Output the [x, y] coordinate of the center of the cell containing the given text.  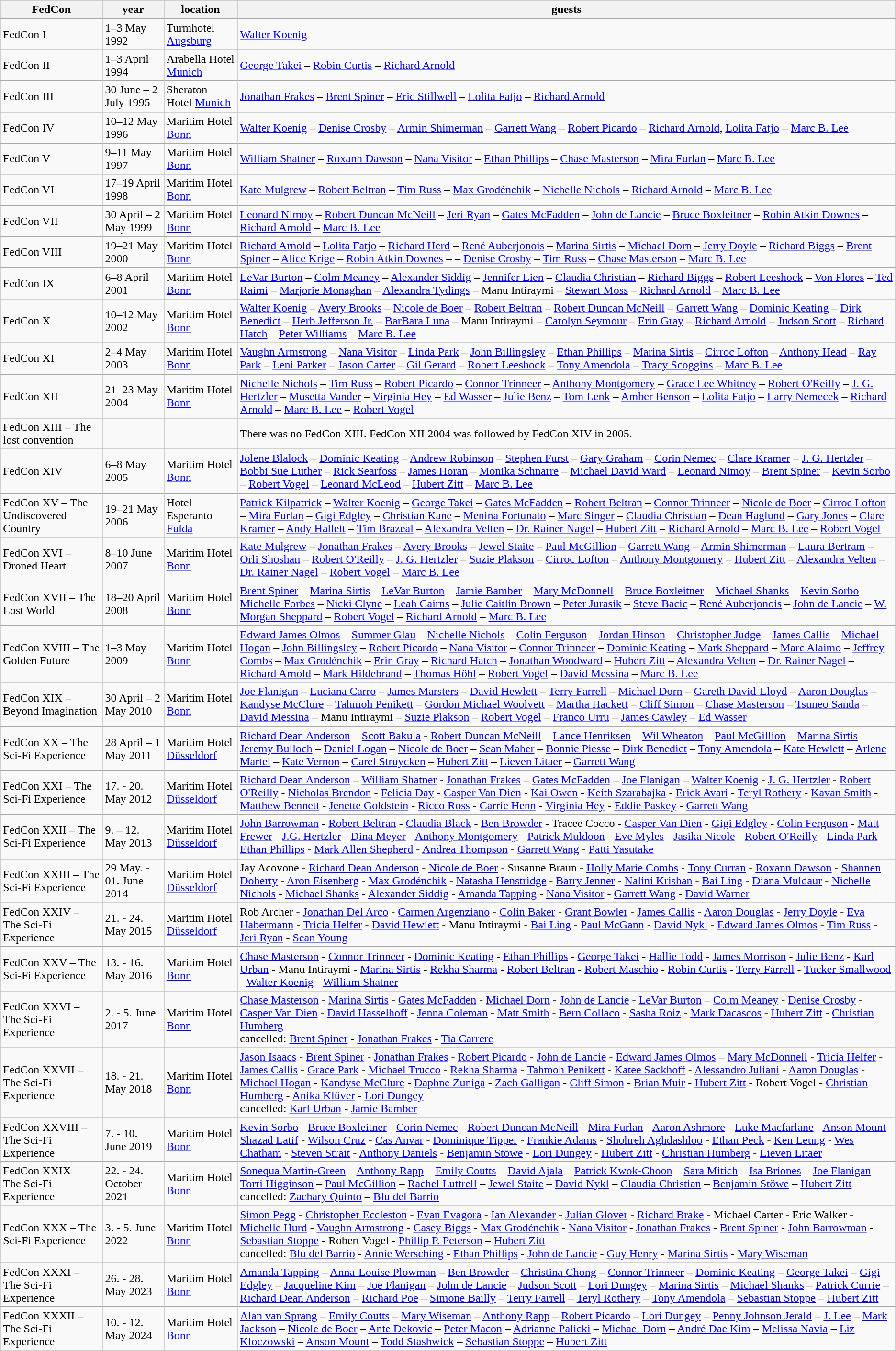
FedCon IX [52, 283]
21–23 May 2004 [133, 396]
Walter Koenig [567, 34]
10–12 May 2002 [133, 321]
Walter Koenig – Denise Crosby – Armin Shimerman – Garrett Wang – Robert Picardo – Richard Arnold, Lolita Fatjo – Marc B. Lee [567, 127]
17–19 April 1998 [133, 190]
William Shatner – Roxann Dawson – Nana Visitor – Ethan Phillips – Chase Masterson – Mira Furlan – Marc B. Lee [567, 159]
10. - 12. May 2024 [133, 1329]
FedCon XXXI – The Sci-Fi Experience [52, 1285]
FedCon XVIII – The Golden Future [52, 654]
FedCon XIX – Beyond Imagination [52, 704]
FedCon XXI – The Sci-Fi Experience [52, 793]
FedCon XV – The Undiscovered Country [52, 515]
2–4 May 2003 [133, 358]
FedCon XXIX – The Sci-Fi Experience [52, 1184]
19–21 May 2006 [133, 515]
FedCon XIII – The lost convention [52, 434]
FedCon XX – The Sci-Fi Experience [52, 748]
FedCon I [52, 34]
FedCon XXVI – The Sci-Fi Experience [52, 1019]
location [200, 10]
Sheraton Hotel Munich [200, 97]
There was no FedCon XIII. FedCon XII 2004 was followed by FedCon XIV in 2005. [567, 434]
7. - 10. June 2019 [133, 1140]
Hotel Esperanto Fulda [200, 515]
26. - 28. May 2023 [133, 1285]
1–3 May 2009 [133, 654]
22. - 24. October 2021 [133, 1184]
FedCon XVII – The Lost World [52, 603]
FedCon IV [52, 127]
13. - 16. May 2016 [133, 969]
FedCon XIV [52, 471]
FedCon XXVII – The Sci-Fi Experience [52, 1083]
year [133, 10]
28 April – 1 May 2011 [133, 748]
10–12 May 1996 [133, 127]
FedCon XXII – The Sci-Fi Experience [52, 837]
FedCon V [52, 159]
2. - 5. June 2017 [133, 1019]
FedCon VIII [52, 252]
6–8 May 2005 [133, 471]
FedCon XXVIII – The Sci-Fi Experience [52, 1140]
FedCon II [52, 65]
George Takei – Robin Curtis – Richard Arnold [567, 65]
30 April – 2 May 1999 [133, 221]
FedCon XII [52, 396]
FedCon III [52, 97]
FedCon [52, 10]
21. - 24. May 2015 [133, 925]
9–11 May 1997 [133, 159]
Kate Mulgrew – Robert Beltran – Tim Russ – Max Grodénchik – Nichelle Nichols – Richard Arnold – Marc B. Lee [567, 190]
FedCon XXIV – The Sci-Fi Experience [52, 925]
FedCon XXIII – The Sci-Fi Experience [52, 881]
Jonathan Frakes – Brent Spiner – Eric Stillwell – Lolita Fatjo – Richard Arnold [567, 97]
FedCon XXV – The Sci-Fi Experience [52, 969]
29 May. - 01. June 2014 [133, 881]
30 June – 2 July 1995 [133, 97]
19–21 May 2000 [133, 252]
8–10 June 2007 [133, 559]
18. - 21. May 2018 [133, 1083]
Arabella Hotel Munich [200, 65]
9. – 12. May 2013 [133, 837]
3. - 5. June 2022 [133, 1235]
FedCon XI [52, 358]
Turmhotel Augsburg [200, 34]
18–20 April 2008 [133, 603]
FedCon VI [52, 190]
17. - 20. May 2012 [133, 793]
FedCon VII [52, 221]
30 April – 2 May 2010 [133, 704]
FedCon XVI – Droned Heart [52, 559]
1–3 May 1992 [133, 34]
6–8 April 2001 [133, 283]
FedCon XXX – The Sci-Fi Experience [52, 1235]
1–3 April 1994 [133, 65]
FedCon XXXII – The Sci-Fi Experience [52, 1329]
guests [567, 10]
FedCon X [52, 321]
